Find where the given text appears and provide that cell's center as [X, Y] coordinate. 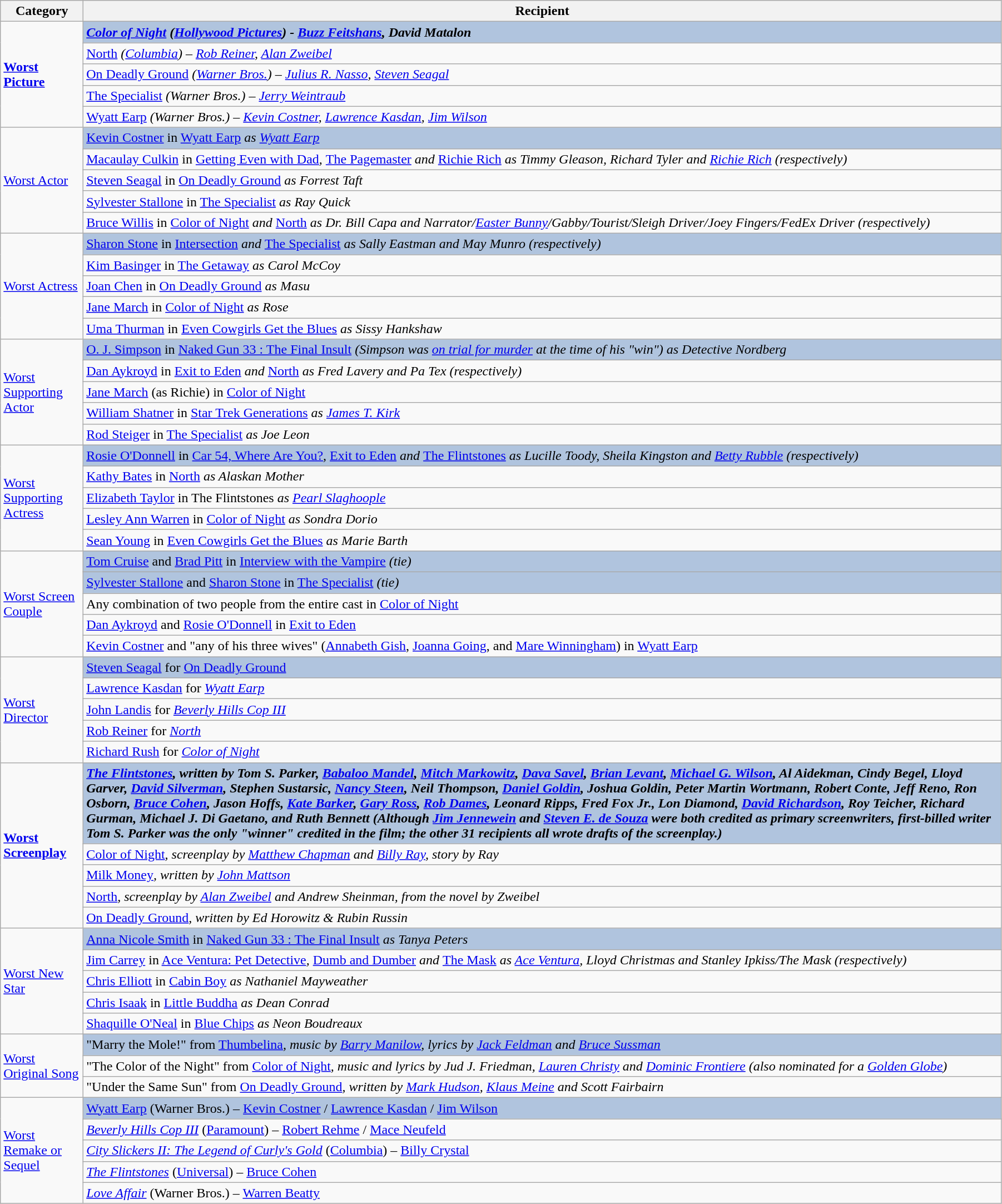
Shaquille O'Neal in Blue Chips as Neon Boudreaux [543, 1024]
Worst Screen Couple [42, 603]
On Deadly Ground (Warner Bros.) – Julius R. Nasso, Steven Seagal [543, 75]
Joan Chen in On Deadly Ground as Masu [543, 286]
Color of Night (Hollywood Pictures) - Buzz Feitshans, David Matalon [543, 32]
On Deadly Ground, written by Ed Horowitz & Rubin Russin [543, 918]
Milk Money, written by John Mattson [543, 875]
Anna Nicole Smith in Naked Gun 33 : The Final Insult as Tanya Peters [543, 939]
Macaulay Culkin in Getting Even with Dad, The Pagemaster and Richie Rich as Timmy Gleason, Richard Tyler and Richie Rich (respectively) [543, 159]
Worst Original Song [42, 1066]
Sylvester Stallone in The Specialist as Ray Quick [543, 201]
Worst Supporting Actor [42, 392]
Wyatt Earp (Warner Bros.) – Kevin Costner / Lawrence Kasdan / Jim Wilson [543, 1108]
Worst Director [42, 710]
Jane March (as Richie) in Color of Night [543, 392]
Beverly Hills Cop III (Paramount) – Robert Rehme / Mace Neufeld [543, 1129]
Dan Aykroyd and Rosie O'Donnell in Exit to Eden [543, 625]
Kathy Bates in North as Alaskan Mother [543, 477]
Kevin Costner in Wyatt Earp as Wyatt Earp [543, 138]
Tom Cruise and Brad Pitt in Interview with the Vampire (tie) [543, 561]
Worst Picture [42, 75]
Love Affair (Warner Bros.) – Warren Beatty [543, 1193]
Richard Rush for Color of Night [543, 752]
City Slickers II: The Legend of Curly's Gold (Columbia) – Billy Crystal [543, 1151]
Jane March in Color of Night as Rose [543, 308]
Rod Steiger in The Specialist as Joe Leon [543, 434]
North, screenplay by Alan Zweibel and Andrew Sheinman, from the novel by Zweibel [543, 896]
Worst Supporting Actress [42, 498]
Uma Thurman in Even Cowgirls Get the Blues as Sissy Hankshaw [543, 329]
"Under the Same Sun" from On Deadly Ground, written by Mark Hudson, Klaus Meine and Scott Fairbairn [543, 1087]
"Marry the Mole!" from Thumbelina, music by Barry Manilow, lyrics by Jack Feldman and Bruce Sussman [543, 1045]
John Landis for Beverly Hills Cop III [543, 710]
Chris Elliott in Cabin Boy as Nathaniel Mayweather [543, 981]
North (Columbia) – Rob Reiner, Alan Zweibel [543, 53]
Worst Remake or Sequel [42, 1151]
Chris Isaak in Little Buddha as Dean Conrad [543, 1003]
Steven Seagal in On Deadly Ground as Forrest Taft [543, 180]
Wyatt Earp (Warner Bros.) – Kevin Costner, Lawrence Kasdan, Jim Wilson [543, 117]
Sharon Stone in Intersection and The Specialist as Sally Eastman and May Munro (respectively) [543, 244]
Recipient [543, 11]
Rosie O'Donnell in Car 54, Where Are You?, Exit to Eden and The Flintstones as Lucille Toody, Sheila Kingston and Betty Rubble (respectively) [543, 455]
Lesley Ann Warren in Color of Night as Sondra Dorio [543, 519]
Lawrence Kasdan for Wyatt Earp [543, 688]
Elizabeth Taylor in The Flintstones as Pearl Slaghoople [543, 498]
Color of Night, screenplay by Matthew Chapman and Billy Ray, story by Ray [543, 854]
Kim Basinger in The Getaway as Carol McCoy [543, 265]
Kevin Costner and "any of his three wives" (Annabeth Gish, Joanna Going, and Mare Winningham) in Wyatt Earp [543, 646]
Any combination of two people from the entire cast in Color of Night [543, 603]
O. J. Simpson in Naked Gun 33 : The Final Insult (Simpson was on trial for murder at the time of his "win") as Detective Nordberg [543, 350]
William Shatner in Star Trek Generations as James T. Kirk [543, 413]
Worst Screenplay [42, 845]
Rob Reiner for North [543, 731]
Worst New Star [42, 981]
Worst Actor [42, 180]
Category [42, 11]
Steven Seagal for On Deadly Ground [543, 667]
Sylvester Stallone and Sharon Stone in The Specialist (tie) [543, 582]
Sean Young in Even Cowgirls Get the Blues as Marie Barth [543, 540]
The Specialist (Warner Bros.) – Jerry Weintraub [543, 96]
Dan Aykroyd in Exit to Eden and North as Fred Lavery and Pa Tex (respectively) [543, 371]
Worst Actress [42, 286]
The Flintstones (Universal) – Bruce Cohen [543, 1172]
Jim Carrey in Ace Ventura: Pet Detective, Dumb and Dumber and The Mask as Ace Ventura, Lloyd Christmas and Stanley Ipkiss/The Mask (respectively) [543, 960]
